Find where the given text appears and provide that cell's center as (X, Y) coordinate. 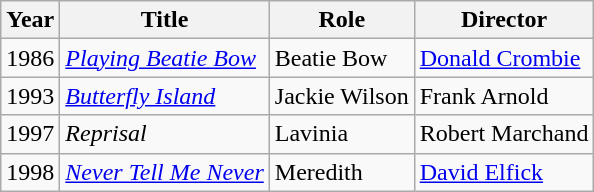
1986 (30, 58)
Playing Beatie Bow (164, 58)
Lavinia (342, 134)
Frank Arnold (504, 96)
Director (504, 20)
Year (30, 20)
1993 (30, 96)
1998 (30, 172)
Meredith (342, 172)
1997 (30, 134)
Title (164, 20)
Robert Marchand (504, 134)
Butterfly Island (164, 96)
David Elfick (504, 172)
Donald Crombie (504, 58)
Role (342, 20)
Beatie Bow (342, 58)
Reprisal (164, 134)
Never Tell Me Never (164, 172)
Jackie Wilson (342, 96)
